Provide the [x, y] coordinate of the cell's center where the given text is located.  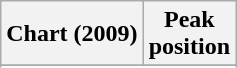
Chart (2009) [72, 34]
Peakposition [189, 34]
